Scan for the cell matching the given text and deliver its (X, Y) coordinate at center. 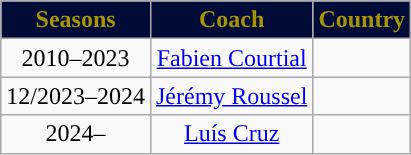
2024– (76, 134)
Country (362, 20)
Luís Cruz (231, 134)
Fabien Courtial (231, 58)
2010–2023 (76, 58)
Jérémy Roussel (231, 96)
12/2023–2024 (76, 96)
Coach (231, 20)
Seasons (76, 20)
